Locate the cell with the specified text and output its [X, Y] center coordinate. 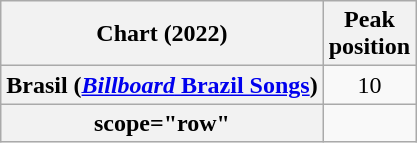
Peak position [369, 34]
Chart (2022) [162, 34]
10 [369, 85]
scope="row" [162, 123]
Brasil (Billboard Brazil Songs) [162, 85]
